From the cell containing the given text, extract its center point as [x, y] coordinate. 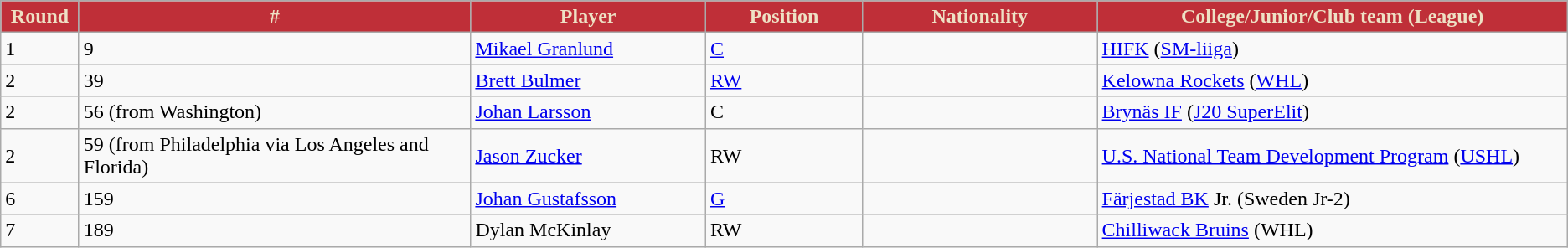
1 [40, 49]
Chilliwack Bruins (WHL) [1332, 230]
189 [275, 230]
39 [275, 80]
G [784, 199]
College/Junior/Club team (League) [1332, 17]
9 [275, 49]
Jason Zucker [588, 156]
Johan Gustafsson [588, 199]
Färjestad BK Jr. (Sweden Jr-2) [1332, 199]
7 [40, 230]
159 [275, 199]
Position [784, 17]
Nationality [980, 17]
Player [588, 17]
Dylan McKinlay [588, 230]
Johan Larsson [588, 112]
HIFK (SM-liiga) [1332, 49]
U.S. National Team Development Program (USHL) [1332, 156]
59 (from Philadelphia via Los Angeles and Florida) [275, 156]
Mikael Granlund [588, 49]
# [275, 17]
Round [40, 17]
56 (from Washington) [275, 112]
6 [40, 199]
Kelowna Rockets (WHL) [1332, 80]
Brett Bulmer [588, 80]
Brynäs IF (J20 SuperElit) [1332, 112]
